Search for the cell housing the specified text and yield its (X, Y) center coordinate. 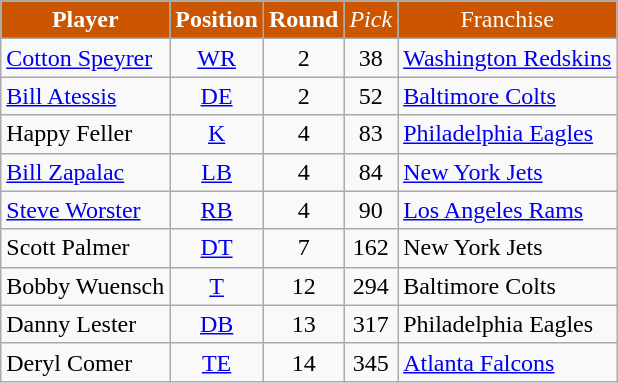
Franchise (508, 20)
Position (217, 20)
317 (371, 324)
Scott Palmer (86, 248)
Steve Worster (86, 210)
Player (86, 20)
Bobby Wuensch (86, 286)
162 (371, 248)
Los Angeles Rams (508, 210)
12 (303, 286)
83 (371, 134)
DE (217, 96)
RB (217, 210)
90 (371, 210)
Deryl Comer (86, 362)
345 (371, 362)
84 (371, 172)
38 (371, 58)
DT (217, 248)
Cotton Speyrer (86, 58)
14 (303, 362)
T (217, 286)
Round (303, 20)
Pick (371, 20)
DB (217, 324)
TE (217, 362)
294 (371, 286)
LB (217, 172)
Danny Lester (86, 324)
Bill Zapalac (86, 172)
Washington Redskins (508, 58)
Bill Atessis (86, 96)
13 (303, 324)
7 (303, 248)
K (217, 134)
52 (371, 96)
WR (217, 58)
Atlanta Falcons (508, 362)
Happy Feller (86, 134)
